Output the (X, Y) coordinate of the center of the cell containing the given text.  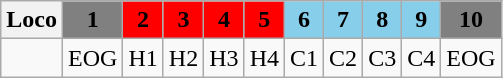
C1 (304, 58)
C2 (344, 58)
9 (422, 20)
H4 (264, 58)
Loco (32, 20)
H2 (183, 58)
8 (382, 20)
10 (471, 20)
7 (344, 20)
4 (224, 20)
2 (143, 20)
H1 (143, 58)
C4 (422, 58)
H3 (224, 58)
C3 (382, 58)
1 (92, 20)
5 (264, 20)
6 (304, 20)
3 (183, 20)
